Locate the cell with the specified text and output its (X, Y) center coordinate. 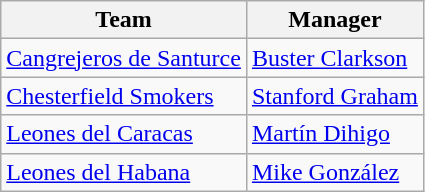
Martín Dihigo (334, 134)
Buster Clarkson (334, 58)
Mike González (334, 172)
Chesterfield Smokers (124, 96)
Cangrejeros de Santurce (124, 58)
Manager (334, 20)
Leones del Caracas (124, 134)
Leones del Habana (124, 172)
Stanford Graham (334, 96)
Team (124, 20)
